Provide the (X, Y) coordinate of the cell's center where the given text is located.  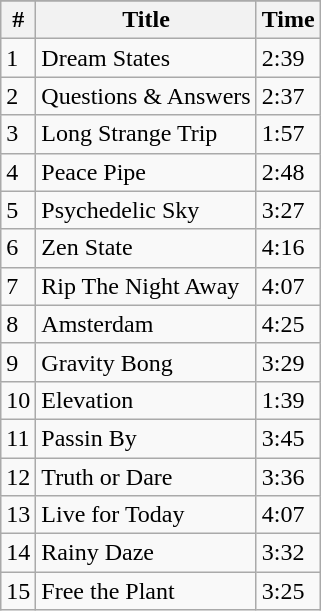
3:45 (288, 438)
4 (18, 172)
11 (18, 438)
Free the Plant (146, 591)
9 (18, 362)
3:27 (288, 210)
13 (18, 515)
12 (18, 477)
3:25 (288, 591)
Elevation (146, 400)
Rip The Night Away (146, 286)
Peace Pipe (146, 172)
4:16 (288, 248)
Passin By (146, 438)
Dream States (146, 58)
15 (18, 591)
Rainy Daze (146, 553)
8 (18, 324)
10 (18, 400)
Truth or Dare (146, 477)
1:39 (288, 400)
Live for Today (146, 515)
1:57 (288, 134)
Psychedelic Sky (146, 210)
Gravity Bong (146, 362)
2:39 (288, 58)
2:48 (288, 172)
Time (288, 20)
3:29 (288, 362)
3:32 (288, 553)
7 (18, 286)
4:25 (288, 324)
Title (146, 20)
# (18, 20)
6 (18, 248)
14 (18, 553)
Zen State (146, 248)
5 (18, 210)
3 (18, 134)
Long Strange Trip (146, 134)
2:37 (288, 96)
1 (18, 58)
2 (18, 96)
3:36 (288, 477)
Amsterdam (146, 324)
Questions & Answers (146, 96)
